Pinpoint the cell where the given text exists, returning its [x, y] midpoint coordinate. 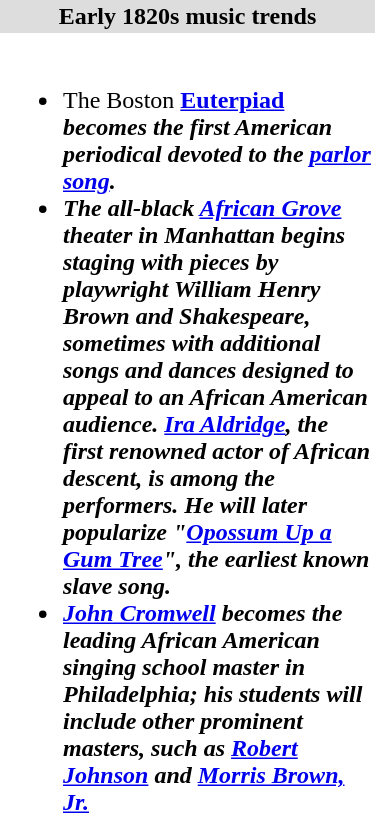
Early 1820s music trends [188, 16]
